Determine the (X, Y) coordinate at the center of the cell enclosing the given text.  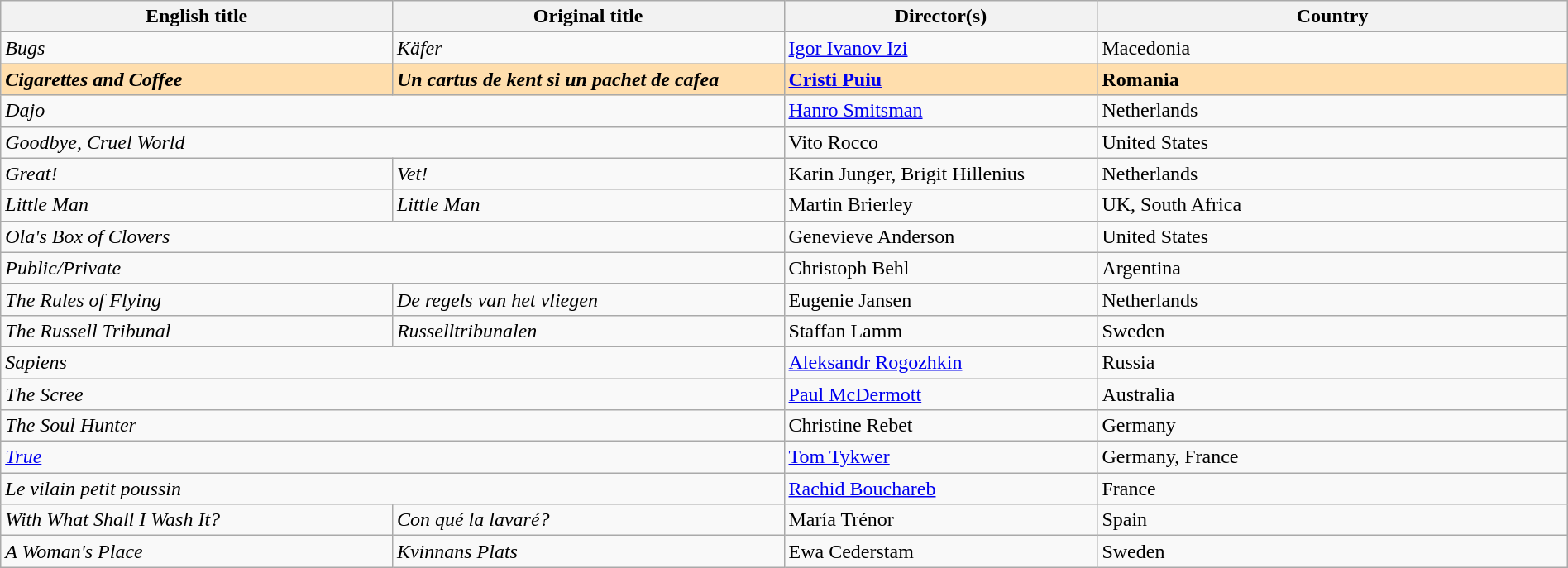
The Rules of Flying (197, 299)
Romania (1332, 79)
Hanro Smitsman (941, 111)
Spain (1332, 520)
Vito Rocco (941, 142)
Igor Ivanov Izi (941, 48)
The Scree (392, 394)
English title (197, 17)
Käfer (588, 48)
Dajo (392, 111)
Goodbye, Cruel World (392, 142)
Le vilain petit poussin (392, 489)
Genevieve Anderson (941, 236)
Kvinnans Plats (588, 551)
Cristi Puiu (941, 79)
Australia (1332, 394)
Country (1332, 17)
Con qué la lavaré? (588, 520)
True (392, 457)
The Soul Hunter (392, 426)
Ola's Box of Clovers (392, 236)
Ewa Cederstam (941, 551)
Original title (588, 17)
UK, South Africa (1332, 205)
María Trénor (941, 520)
A Woman's Place (197, 551)
Cigarettes and Coffee (197, 79)
Aleksandr Rogozhkin (941, 362)
Tom Tykwer (941, 457)
The Russell Tribunal (197, 331)
France (1332, 489)
Great! (197, 174)
Christoph Behl (941, 268)
With What Shall I Wash It? (197, 520)
Rachid Bouchareb (941, 489)
Bugs (197, 48)
De regels van het vliegen (588, 299)
Russelltribunalen (588, 331)
Argentina (1332, 268)
Martin Brierley (941, 205)
Germany, France (1332, 457)
Sapiens (392, 362)
Karin Junger, Brigit Hillenius (941, 174)
Un cartus de kent si un pachet de cafea (588, 79)
Germany (1332, 426)
Russia (1332, 362)
Vet! (588, 174)
Public/Private (392, 268)
Eugenie Jansen (941, 299)
Director(s) (941, 17)
Staffan Lamm (941, 331)
Macedonia (1332, 48)
Christine Rebet (941, 426)
Paul McDermott (941, 394)
